Capture the cell that displays the provided text and extract its [X, Y] central coordinate. 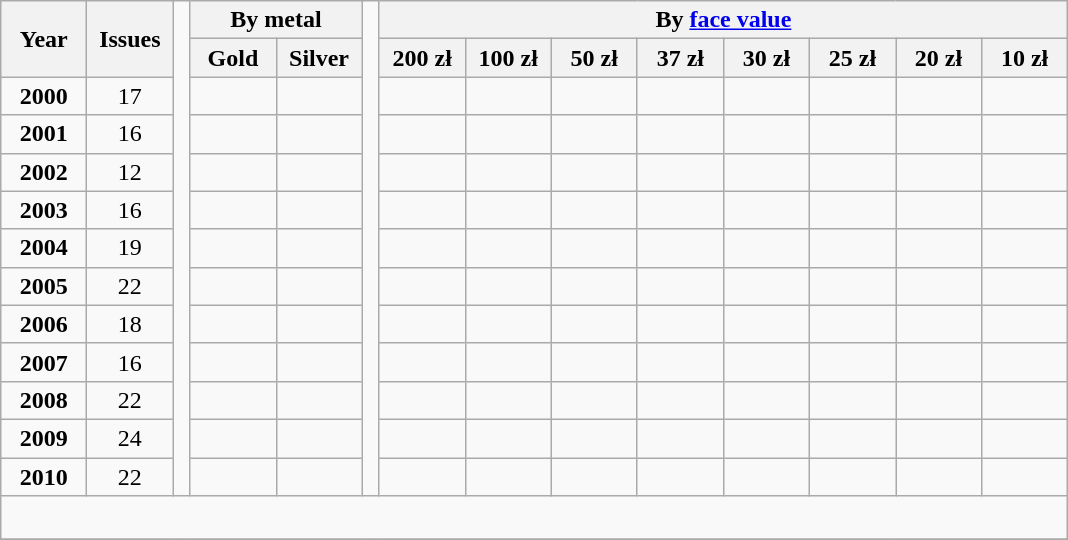
19 [130, 248]
20 zł [939, 58]
2010 [44, 477]
200 zł [422, 58]
By face value [723, 20]
2000 [44, 96]
30 zł [766, 58]
50 zł [594, 58]
2004 [44, 248]
2001 [44, 134]
12 [130, 172]
100 zł [508, 58]
37 zł [680, 58]
25 zł [852, 58]
2008 [44, 400]
2006 [44, 324]
10 zł [1025, 58]
2005 [44, 286]
24 [130, 438]
Gold [233, 58]
2002 [44, 172]
Silver [319, 58]
Year [44, 39]
By metal [276, 20]
17 [130, 96]
18 [130, 324]
2009 [44, 438]
2003 [44, 210]
Issues [130, 39]
2007 [44, 362]
